Detect which cell encompasses the target text, then output its (x, y) center coordinate. 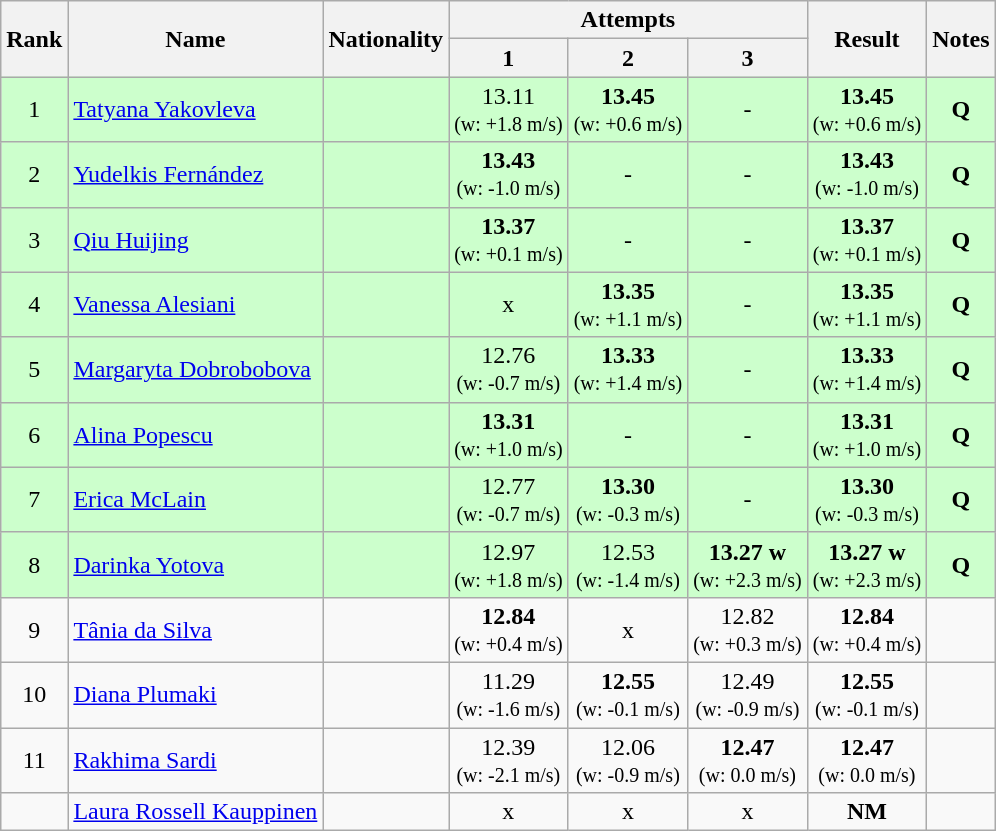
13.35 (w: +1.1 m/s) (867, 304)
5 (34, 370)
10 (34, 694)
Name (196, 39)
Tatyana Yakovleva (196, 110)
Margaryta Dobrobobova (196, 370)
Nationality (386, 39)
Yudelkis Fernández (196, 174)
12.82(w: +0.3 m/s) (748, 630)
7 (34, 500)
13.43 (w: -1.0 m/s) (867, 174)
NM (867, 812)
13.30(w: -0.3 m/s) (628, 500)
13.30 (w: -0.3 m/s) (867, 500)
12.84 (w: +0.4 m/s) (867, 630)
Erica McLain (196, 500)
12.55 (w: -0.1 m/s) (867, 694)
13.43(w: -1.0 m/s) (509, 174)
Rank (34, 39)
Laura Rossell Kauppinen (196, 812)
12.55(w: -0.1 m/s) (628, 694)
13.31(w: +1.0 m/s) (509, 434)
13.33 (w: +1.4 m/s) (867, 370)
Darinka Yotova (196, 564)
12.39(w: -2.1 m/s) (509, 760)
Result (867, 39)
Rakhima Sardi (196, 760)
13.45(w: +0.6 m/s) (628, 110)
Alina Popescu (196, 434)
8 (34, 564)
13.37(w: +0.1 m/s) (509, 240)
13.11(w: +1.8 m/s) (509, 110)
12.47(w: 0.0 m/s) (748, 760)
6 (34, 434)
12.97(w: +1.8 m/s) (509, 564)
13.37 (w: +0.1 m/s) (867, 240)
11 (34, 760)
13.45 (w: +0.6 m/s) (867, 110)
12.84(w: +0.4 m/s) (509, 630)
13.35(w: +1.1 m/s) (628, 304)
12.47 (w: 0.0 m/s) (867, 760)
12.06(w: -0.9 m/s) (628, 760)
9 (34, 630)
11.29(w: -1.6 m/s) (509, 694)
12.53(w: -1.4 m/s) (628, 564)
13.31 (w: +1.0 m/s) (867, 434)
Vanessa Alesiani (196, 304)
Notes (961, 39)
Qiu Huijing (196, 240)
Tânia da Silva (196, 630)
4 (34, 304)
12.77(w: -0.7 m/s) (509, 500)
12.49(w: -0.9 m/s) (748, 694)
13.33(w: +1.4 m/s) (628, 370)
Attempts (628, 20)
12.76(w: -0.7 m/s) (509, 370)
Diana Plumaki (196, 694)
